Return [x, y] of the center of cell containing provided text 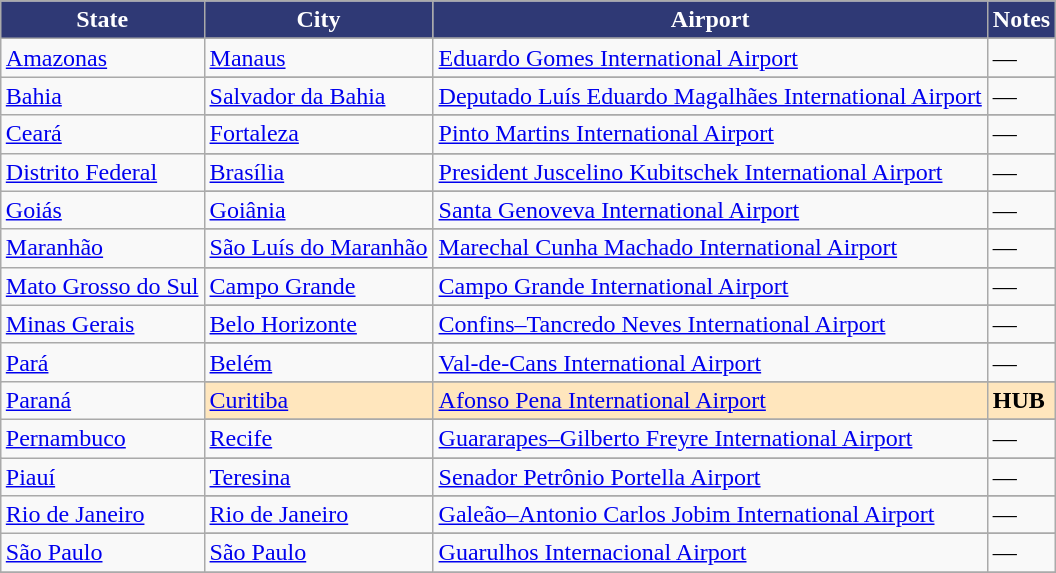
Recife [318, 438]
HUB [1021, 400]
Campo Grande [318, 286]
Goiânia [318, 210]
City [318, 20]
Distrito Federal [102, 172]
Eduardo Gomes International Airport [710, 58]
Salvador da Bahia [318, 96]
Pernambuco [102, 438]
Pinto Martins International Airport [710, 134]
Marechal Cunha Machado International Airport [710, 248]
Brasília [318, 172]
Senador Petrônio Portella Airport [710, 477]
Curitiba [318, 400]
Pará [102, 362]
São Luís do Maranhão [318, 248]
Piauí [102, 477]
Minas Gerais [102, 324]
Airport [710, 20]
Fortaleza [318, 134]
Paraná [102, 400]
Galeão–Antonio Carlos Jobim International Airport [710, 515]
Val-de-Cans International Airport [710, 362]
Santa Genoveva International Airport [710, 210]
Deputado Luís Eduardo Magalhães International Airport [710, 96]
Guararapes–Gilberto Freyre International Airport [710, 438]
Belém [318, 362]
Manaus [318, 58]
Guarulhos Internacional Airport [710, 553]
Afonso Pena International Airport [710, 400]
Bahia [102, 96]
Goiás [102, 210]
Confins–Tancredo Neves International Airport [710, 324]
State [102, 20]
Notes [1021, 20]
Ceará [102, 134]
Amazonas [102, 58]
Campo Grande International Airport [710, 286]
Mato Grosso do Sul [102, 286]
President Juscelino Kubitschek International Airport [710, 172]
Maranhão [102, 248]
Teresina [318, 477]
Belo Horizonte [318, 324]
